Determine the (x, y) coordinate at the center of the cell enclosing the given text.  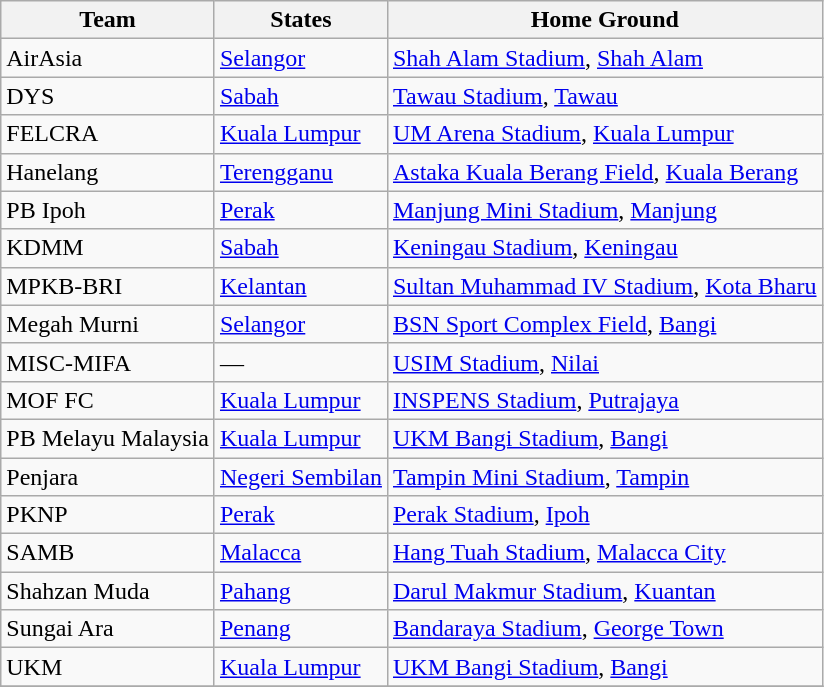
Manjung Mini Stadium, Manjung (604, 210)
MISC-MIFA (108, 362)
Malacca (300, 553)
Bandaraya Stadium, George Town (604, 629)
Team (108, 20)
Keningau Stadium, Keningau (604, 248)
Hanelang (108, 172)
Shahzan Muda (108, 591)
PKNP (108, 515)
PB Ipoh (108, 210)
Terengganu (300, 172)
Penjara (108, 477)
Home Ground (604, 20)
Tawau Stadium, Tawau (604, 96)
INSPENS Stadium, Putrajaya (604, 400)
Negeri Sembilan (300, 477)
FELCRA (108, 134)
USIM Stadium, Nilai (604, 362)
BSN Sport Complex Field, Bangi (604, 324)
PB Melayu Malaysia (108, 438)
Perak Stadium, Ipoh (604, 515)
KDMM (108, 248)
DYS (108, 96)
Astaka Kuala Berang Field, Kuala Berang (604, 172)
UKM (108, 667)
Darul Makmur Stadium, Kuantan (604, 591)
Hang Tuah Stadium, Malacca City (604, 553)
MPKB-BRI (108, 286)
Shah Alam Stadium, Shah Alam (604, 58)
Kelantan (300, 286)
States (300, 20)
MOF FC (108, 400)
Sungai Ara (108, 629)
Sultan Muhammad IV Stadium, Kota Bharu (604, 286)
— (300, 362)
AirAsia (108, 58)
UM Arena Stadium, Kuala Lumpur (604, 134)
Penang (300, 629)
Megah Murni (108, 324)
SAMB (108, 553)
Tampin Mini Stadium, Tampin (604, 477)
Pahang (300, 591)
